Search for the cell housing the specified text and yield its [X, Y] center coordinate. 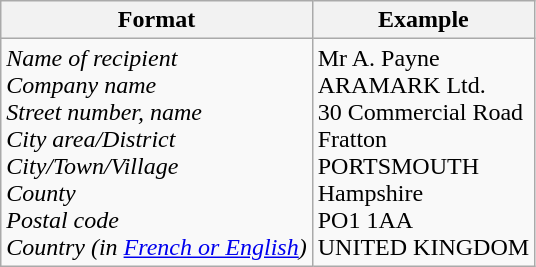
Mr A. Payne ARAMARK Ltd. 30 Commercial Road Fratton PORTSMOUTH Hampshire PO1 1AA UNITED KINGDOM [423, 152]
Example [423, 20]
Format [156, 20]
Name of recipient Company name Street number, name City area/District City/Town/Village County Postal code Country (in French or English) [156, 152]
